Return the [x, y] coordinate for the center point of the cell that contains the specified text.  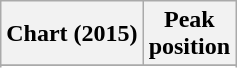
Peakposition [189, 34]
Chart (2015) [72, 34]
